Locate the cell with the specified text and output its [x, y] center coordinate. 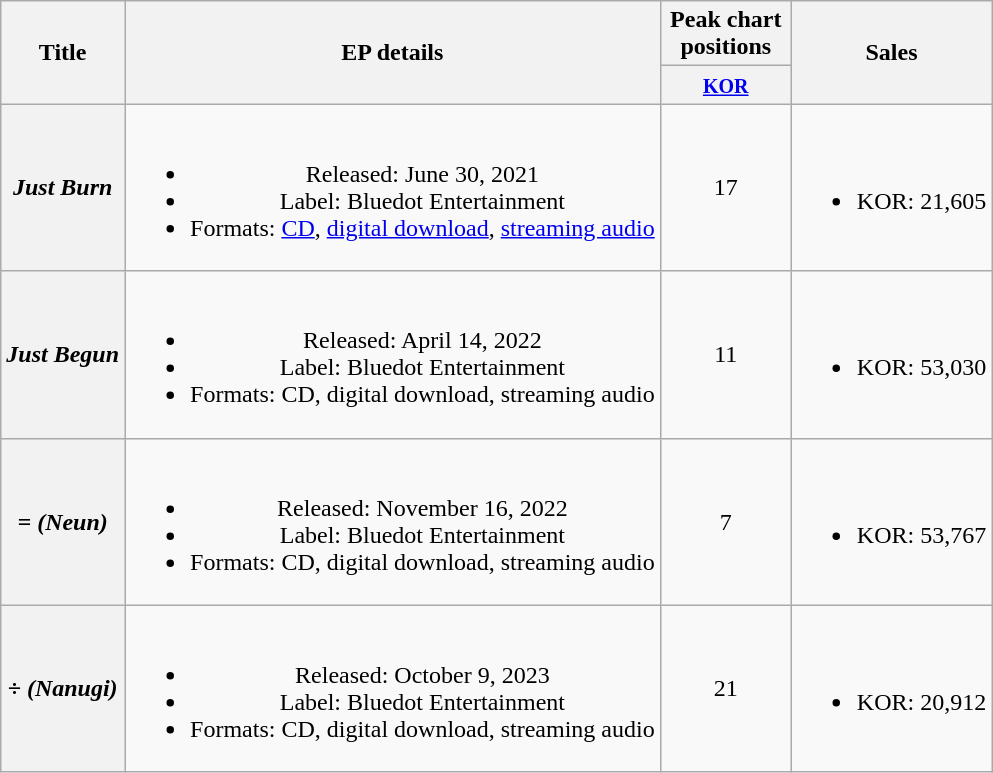
Released: June 30, 2021Label: Bluedot EntertainmentFormats: CD, digital download, streaming audio [393, 188]
7 [726, 522]
Released: October 9, 2023Label: Bluedot EntertainmentFormats: CD, digital download, streaming audio [393, 688]
KOR: 20,912 [891, 688]
KOR: 21,605 [891, 188]
Just Burn [63, 188]
KOR: 53,767 [891, 522]
Released: April 14, 2022Label: Bluedot EntertainmentFormats: CD, digital download, streaming audio [393, 354]
KOR [726, 85]
Title [63, 52]
Just Begun [63, 354]
EP details [393, 52]
Peak chart positions [726, 34]
KOR: 53,030 [891, 354]
Sales [891, 52]
11 [726, 354]
21 [726, 688]
= (Neun) [63, 522]
17 [726, 188]
÷ (Nanugi) [63, 688]
Released: November 16, 2022Label: Bluedot EntertainmentFormats: CD, digital download, streaming audio [393, 522]
